Locate the cell with the specified text and output its (X, Y) center coordinate. 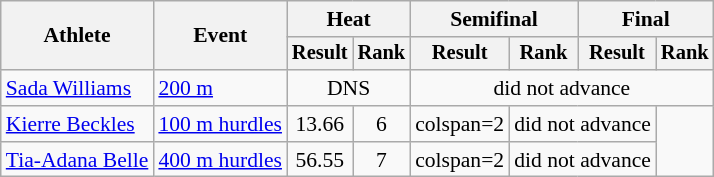
200 m (220, 88)
colspan=2 (460, 124)
DNS (348, 88)
Athlete (78, 36)
Kierre Beckles (78, 124)
6 (382, 124)
Semifinal (494, 19)
Heat (348, 19)
100 m hurdles (220, 124)
Sada Williams (78, 88)
Event (220, 36)
13.66 (320, 124)
Final (646, 19)
